For the text-containing cell, return its midpoint in [X, Y] coordinate format. 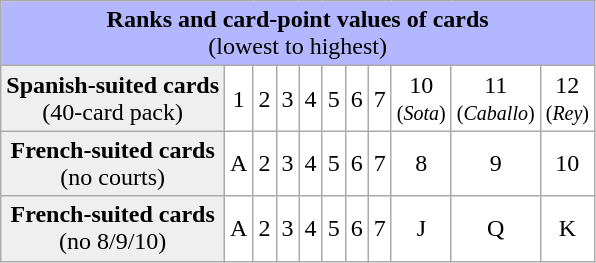
K [567, 228]
Q [496, 228]
9 [496, 164]
8 [421, 164]
10 (Sota) [421, 98]
1 [239, 98]
10 [567, 164]
French-suited cards(no courts) [113, 164]
12(Rey) [567, 98]
Spanish-suited cards(40-card pack) [113, 98]
11(Caballo) [496, 98]
Ranks and card-point values of cards(lowest to highest) [298, 34]
J [421, 228]
French-suited cards(no 8/9/10) [113, 228]
